Identify which cell holds the provided text, then report its (x, y) central coordinate. 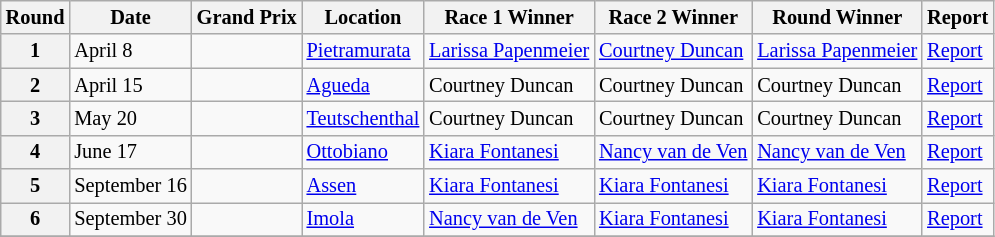
May 20 (130, 118)
5 (36, 186)
Round Winner (837, 17)
Ottobiano (364, 152)
September 30 (130, 219)
Grand Prix (247, 17)
Location (364, 17)
2 (36, 85)
Race 1 Winner (509, 17)
6 (36, 219)
Teutschenthal (364, 118)
June 17 (130, 152)
1 (36, 51)
Race 2 Winner (673, 17)
Round (36, 17)
4 (36, 152)
April 8 (130, 51)
Pietramurata (364, 51)
September 16 (130, 186)
April 15 (130, 85)
Imola (364, 219)
Agueda (364, 85)
3 (36, 118)
Assen (364, 186)
Date (130, 17)
